Determine the [X, Y] coordinate at the center of the cell enclosing the given text.  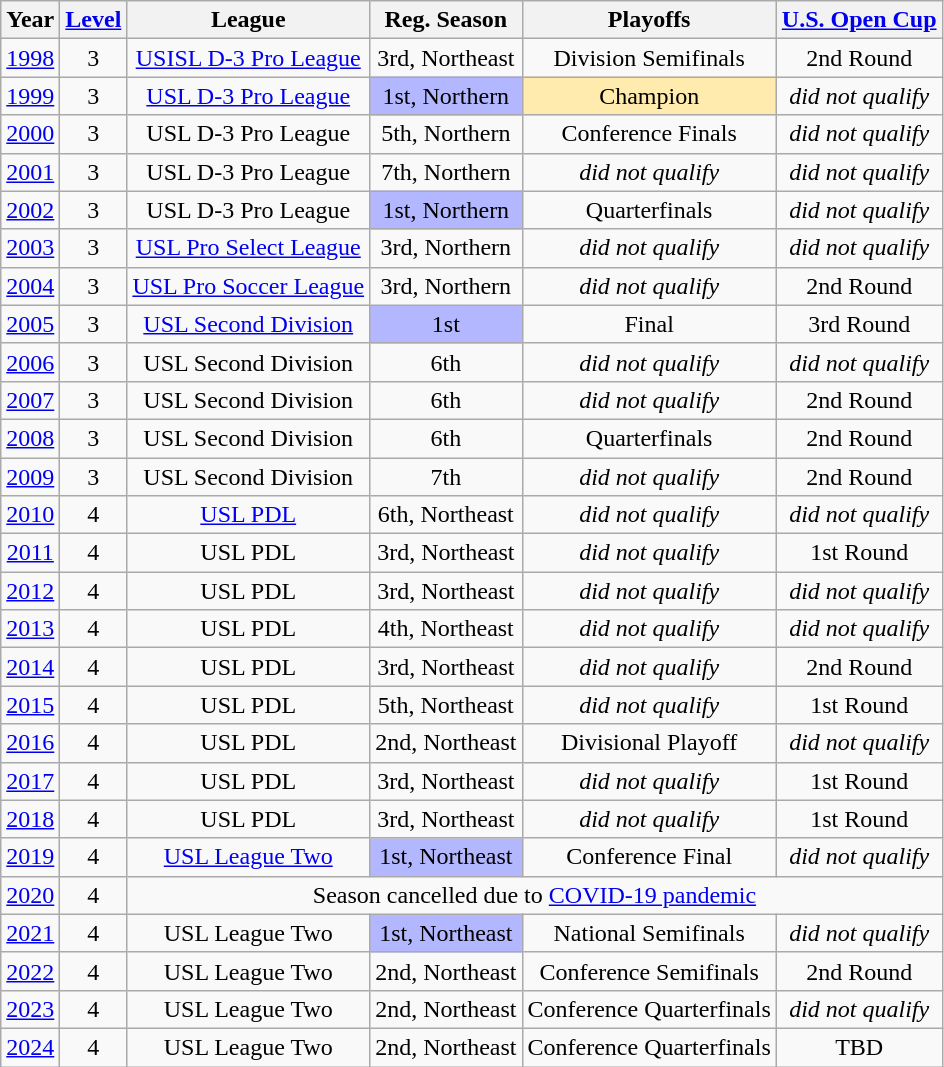
2005 [30, 324]
Conference Final [649, 857]
USL Pro Soccer League [248, 286]
Conference Finals [649, 134]
2008 [30, 438]
2020 [30, 895]
2004 [30, 286]
2011 [30, 553]
2019 [30, 857]
1999 [30, 96]
TBD [859, 1047]
2018 [30, 819]
2010 [30, 515]
2012 [30, 591]
Conference Semifinals [649, 971]
2007 [30, 400]
5th, Northeast [446, 705]
2009 [30, 477]
2017 [30, 781]
U.S. Open Cup [859, 20]
Final [649, 324]
Division Semifinals [649, 58]
2014 [30, 667]
2000 [30, 134]
2002 [30, 210]
7th, Northern [446, 172]
6th, Northeast [446, 515]
2024 [30, 1047]
1998 [30, 58]
USISL D-3 Pro League [248, 58]
League [248, 20]
2013 [30, 629]
1st [446, 324]
2015 [30, 705]
2021 [30, 933]
2023 [30, 1009]
7th [446, 477]
Year [30, 20]
2022 [30, 971]
Reg. Season [446, 20]
2006 [30, 362]
2003 [30, 248]
Champion [649, 96]
USL Pro Select League [248, 248]
Playoffs [649, 20]
Divisional Playoff [649, 743]
2001 [30, 172]
4th, Northeast [446, 629]
2016 [30, 743]
5th, Northern [446, 134]
3rd Round [859, 324]
National Semifinals [649, 933]
Season cancelled due to COVID-19 pandemic [534, 895]
Level [94, 20]
